Return the (x, y) coordinate for the center point of the cell that contains the specified text.  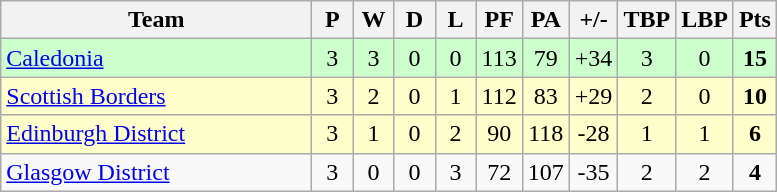
4 (754, 172)
D (414, 20)
6 (754, 134)
LBP (705, 20)
Caledonia (156, 58)
83 (546, 96)
72 (499, 172)
+34 (594, 58)
90 (499, 134)
107 (546, 172)
Glasgow District (156, 172)
Pts (754, 20)
L (456, 20)
118 (546, 134)
Scottish Borders (156, 96)
112 (499, 96)
-35 (594, 172)
15 (754, 58)
Edinburgh District (156, 134)
10 (754, 96)
PA (546, 20)
79 (546, 58)
113 (499, 58)
W (374, 20)
+/- (594, 20)
Team (156, 20)
+29 (594, 96)
PF (499, 20)
TBP (647, 20)
P (332, 20)
-28 (594, 134)
